Determine the [x, y] coordinate at the center of the cell enclosing the given text.  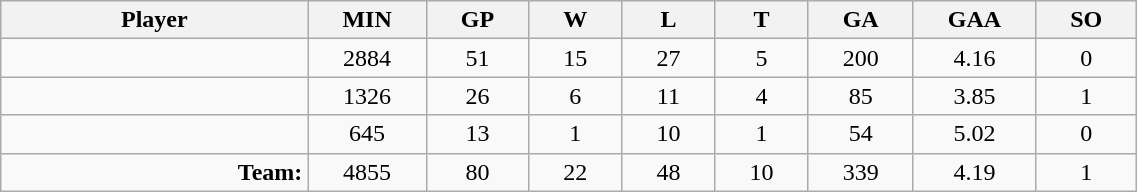
51 [477, 58]
22 [576, 172]
54 [860, 134]
26 [477, 96]
15 [576, 58]
GAA [974, 20]
13 [477, 134]
2884 [367, 58]
4855 [367, 172]
3.85 [974, 96]
11 [668, 96]
4.19 [974, 172]
339 [860, 172]
5 [762, 58]
4.16 [974, 58]
SO [1086, 20]
1326 [367, 96]
5.02 [974, 134]
L [668, 20]
80 [477, 172]
200 [860, 58]
4 [762, 96]
W [576, 20]
T [762, 20]
6 [576, 96]
Team: [154, 172]
MIN [367, 20]
85 [860, 96]
645 [367, 134]
Player [154, 20]
27 [668, 58]
48 [668, 172]
GP [477, 20]
GA [860, 20]
